Identify which cell holds the provided text, then report its [x, y] central coordinate. 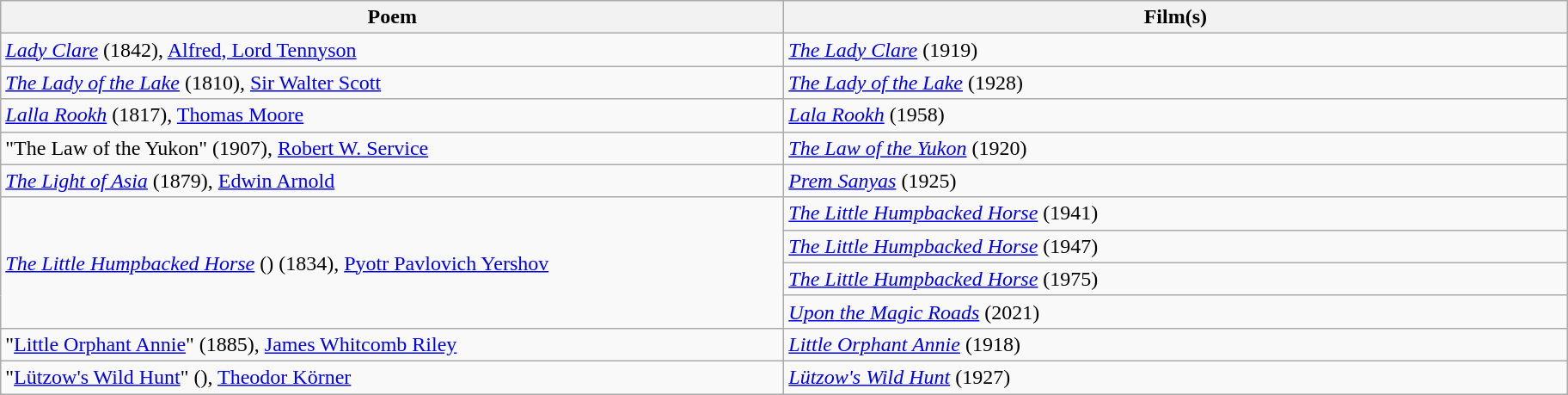
Lady Clare (1842), Alfred, Lord Tennyson [392, 50]
Upon the Magic Roads (2021) [1176, 312]
The Light of Asia (1879), Edwin Arnold [392, 181]
Lalla Rookh (1817), Thomas Moore [392, 115]
Lützow's Wild Hunt (1927) [1176, 377]
Little Orphant Annie (1918) [1176, 344]
"The Law of the Yukon" (1907), Robert W. Service [392, 148]
"Little Orphant Annie" (1885), James Whitcomb Riley [392, 344]
The Little Humpbacked Horse (1947) [1176, 246]
The Lady of the Lake (1810), Sir Walter Scott [392, 83]
The Lady Clare (1919) [1176, 50]
Film(s) [1176, 17]
Poem [392, 17]
The Little Humpbacked Horse () (1834), Pyotr Pavlovich Yershov [392, 262]
"Lützow's Wild Hunt" (), Theodor Körner [392, 377]
The Lady of the Lake (1928) [1176, 83]
The Law of the Yukon (1920) [1176, 148]
Lala Rookh (1958) [1176, 115]
The Little Humpbacked Horse (1941) [1176, 213]
The Little Humpbacked Horse (1975) [1176, 279]
Prem Sanyas (1925) [1176, 181]
